Pinpoint the cell where the given text exists, returning its [x, y] midpoint coordinate. 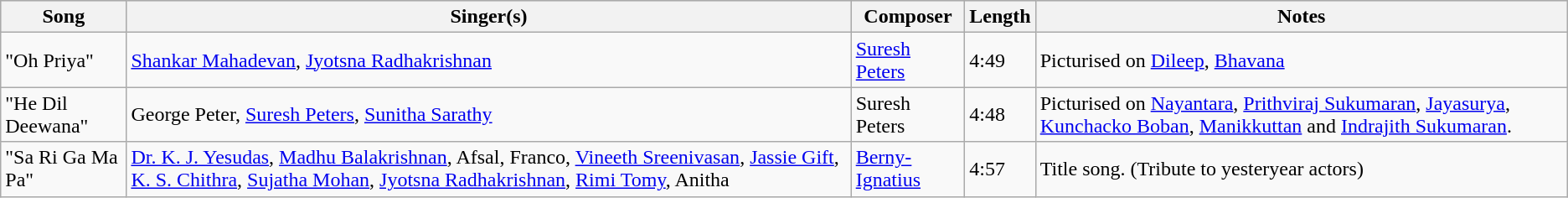
Composer [908, 17]
Singer(s) [489, 17]
"Oh Priya" [64, 60]
4:49 [1000, 60]
Berny-Ignatius [908, 169]
Picturised on Nayantara, Prithviraj Sukumaran, Jayasurya, Kunchacko Boban, Manikkuttan and Indrajith Sukumaran. [1302, 114]
4:57 [1000, 169]
Notes [1302, 17]
Shankar Mahadevan, Jyotsna Radhakrishnan [489, 60]
Title song. (Tribute to yesteryear actors) [1302, 169]
Length [1000, 17]
George Peter, Suresh Peters, Sunitha Sarathy [489, 114]
4:48 [1000, 114]
"He Dil Deewana" [64, 114]
"Sa Ri Ga Ma Pa" [64, 169]
Song [64, 17]
Picturised on Dileep, Bhavana [1302, 60]
